Identify which cell holds the provided text, then report its [x, y] central coordinate. 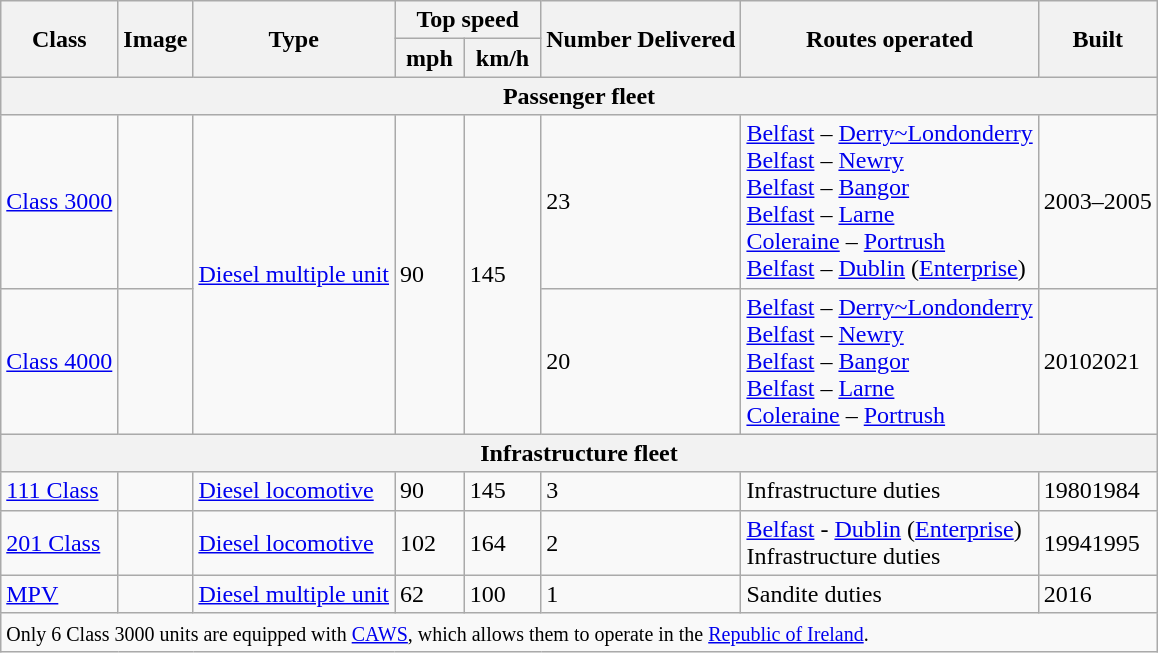
Infrastructure duties [890, 491]
Infrastructure fleet [580, 453]
Belfast – Derry~LondonderryBelfast – NewryBelfast – BangorBelfast – LarneColeraine – Portrush [890, 361]
20 [641, 361]
Belfast – Derry~LondonderryBelfast – NewryBelfast – BangorBelfast – LarneColeraine – PortrushBelfast – Dublin (Enterprise) [890, 202]
Passenger fleet [580, 96]
Top speed [468, 20]
Routes operated [890, 39]
164 [502, 542]
62 [430, 594]
201 Class [60, 542]
19941995 [1098, 542]
Type [294, 39]
102 [430, 542]
Belfast - Dublin (Enterprise)Infrastructure duties [890, 542]
mph [430, 58]
23 [641, 202]
MPV [60, 594]
100 [502, 594]
2016 [1098, 594]
Class [60, 39]
3 [641, 491]
km/h [502, 58]
Number Delivered [641, 39]
2 [641, 542]
Image [156, 39]
Sandite duties [890, 594]
Class 3000 [60, 202]
19801984 [1098, 491]
Built [1098, 39]
Class 4000 [60, 361]
20102021 [1098, 361]
2003–2005 [1098, 202]
Only 6 Class 3000 units are equipped with CAWS, which allows them to operate in the Republic of Ireland. [580, 632]
1 [641, 594]
111 Class [60, 491]
